Identify which cell holds the provided text, then report its [x, y] central coordinate. 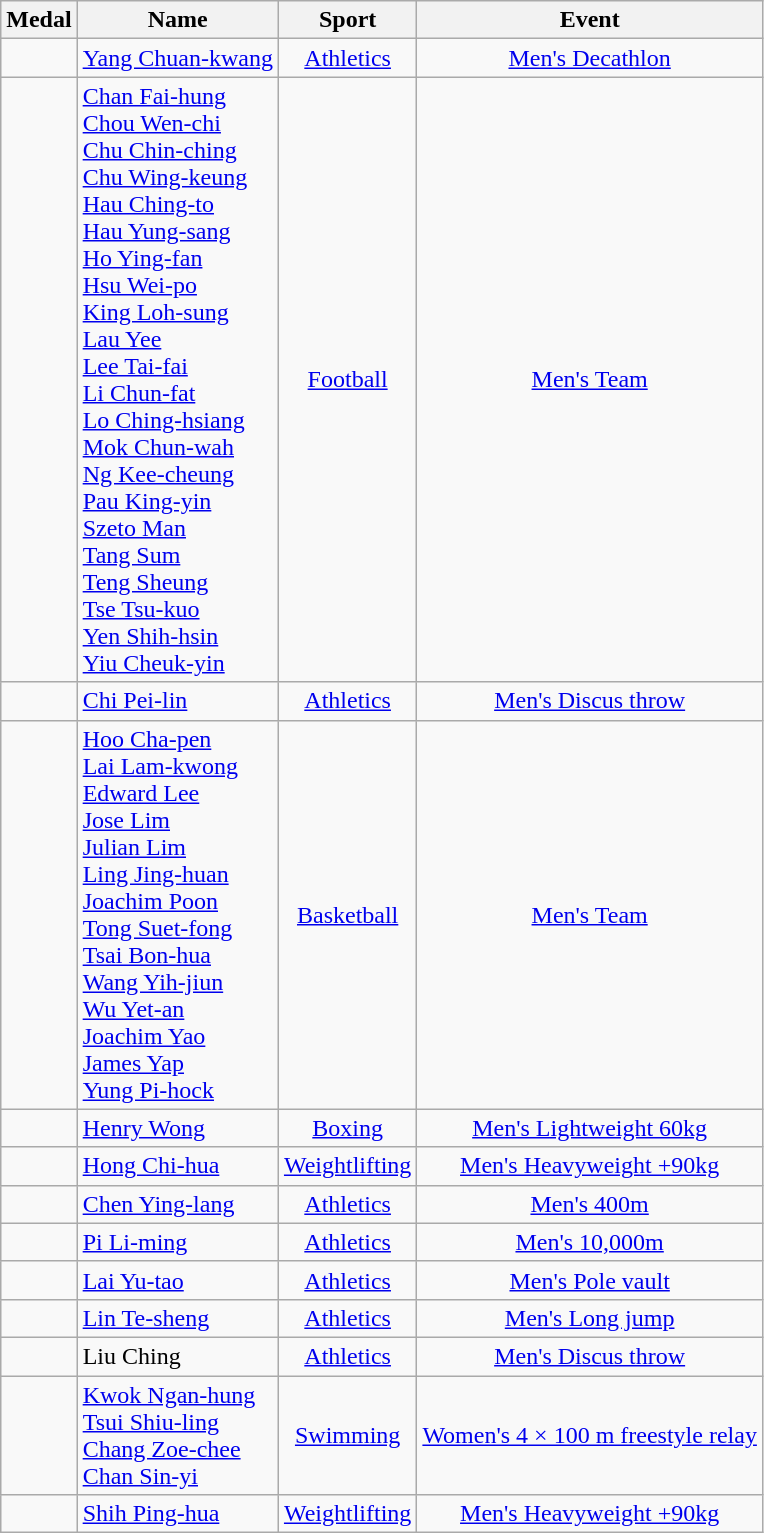
Henry Wong [178, 1128]
Kwok Ngan-hungTsui Shiu-lingChang Zoe-cheeChan Sin-yi [178, 1436]
Boxing [347, 1128]
Women's 4 × 100 m freestyle relay [590, 1436]
Lai Yu-tao [178, 1280]
Lin Te-sheng [178, 1318]
Chi Pei-lin [178, 701]
Pi Li-ming [178, 1242]
Football [347, 380]
Men's Pole vault [590, 1280]
Name [178, 20]
Men's Decathlon [590, 58]
Men's 400m [590, 1204]
Sport [347, 20]
Chen Ying-lang [178, 1204]
Liu Ching [178, 1356]
Medal [39, 20]
Basketball [347, 914]
Men's Long jump [590, 1318]
Yang Chuan-kwang [178, 58]
Men's Lightweight 60kg [590, 1128]
Men's 10,000m [590, 1242]
Hong Chi-hua [178, 1166]
Swimming [347, 1436]
Shih Ping-hua [178, 1514]
Event [590, 20]
